Extract the (X, Y) coordinate from the center of the cell holding the provided text.  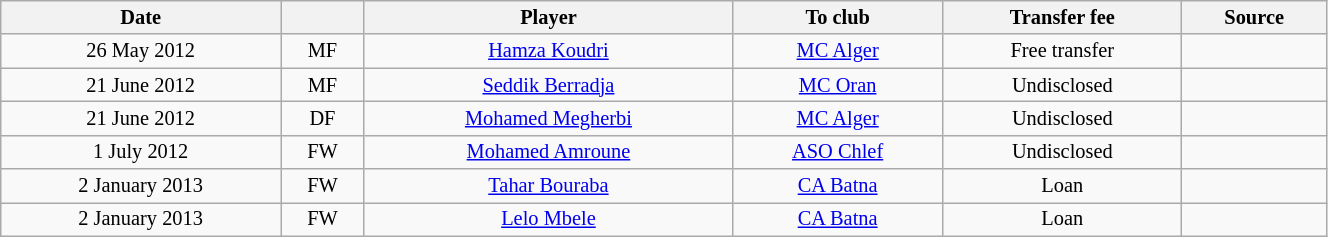
Player (548, 17)
Date (141, 17)
Mohamed Megherbi (548, 118)
To club (838, 17)
Tahar Bouraba (548, 186)
Mohamed Amroune (548, 152)
Transfer fee (1062, 17)
ASO Chlef (838, 152)
Free transfer (1062, 51)
Source (1254, 17)
DF (322, 118)
Hamza Koudri (548, 51)
MC Oran (838, 85)
1 July 2012 (141, 152)
26 May 2012 (141, 51)
Lelo Mbele (548, 219)
Seddik Berradja (548, 85)
